Scan for the cell matching the given text and deliver its [X, Y] coordinate at center. 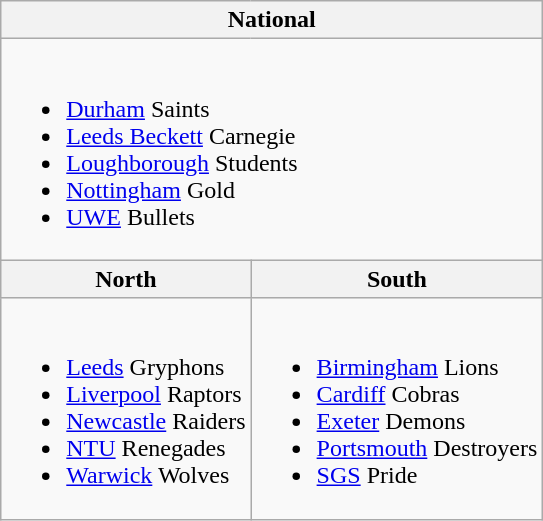
Leeds GryphonsLiverpool RaptorsNewcastle RaidersNTU RenegadesWarwick Wolves [126, 408]
North [126, 279]
South [397, 279]
National [272, 20]
Birmingham LionsCardiff CobrasExeter DemonsPortsmouth DestroyersSGS Pride [397, 408]
Durham SaintsLeeds Beckett CarnegieLoughborough StudentsNottingham GoldUWE Bullets [272, 150]
